Provide the (x, y) coordinate of the cell's center where the given text is located.  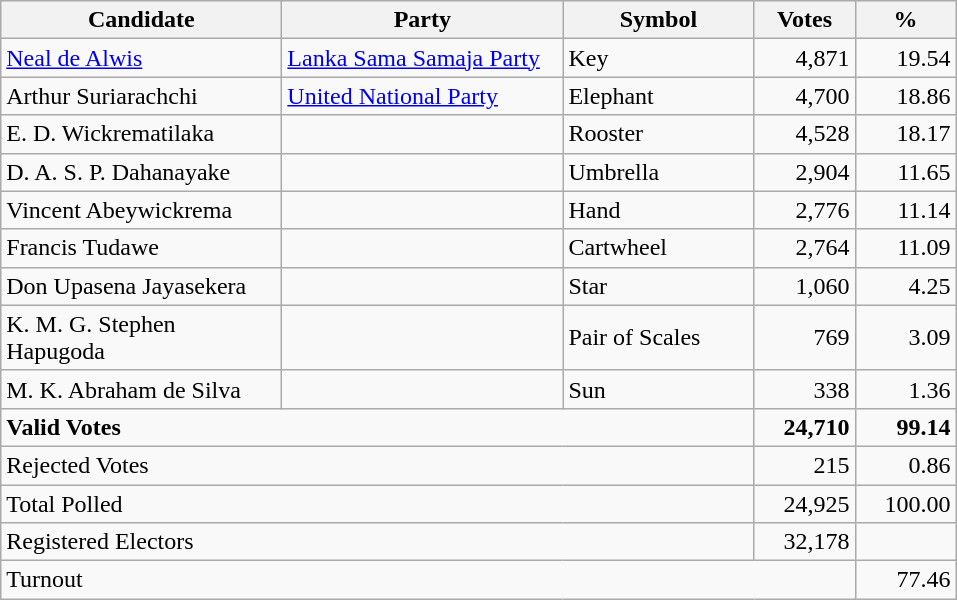
Candidate (142, 20)
Arthur Suriarachchi (142, 96)
Elephant (658, 96)
4.25 (906, 286)
11.65 (906, 172)
M. K. Abraham de Silva (142, 389)
Votes (804, 20)
100.00 (906, 503)
24,925 (804, 503)
18.86 (906, 96)
338 (804, 389)
11.14 (906, 210)
1.36 (906, 389)
4,871 (804, 58)
3.09 (906, 338)
19.54 (906, 58)
Umbrella (658, 172)
E. D. Wickrematilaka (142, 134)
4,528 (804, 134)
Sun (658, 389)
Symbol (658, 20)
24,710 (804, 427)
2,776 (804, 210)
% (906, 20)
Don Upasena Jayasekera (142, 286)
Lanka Sama Samaja Party (422, 58)
Vincent Abeywickrema (142, 210)
77.46 (906, 580)
Francis Tudawe (142, 248)
Neal de Alwis (142, 58)
Rejected Votes (378, 465)
Registered Electors (378, 542)
United National Party (422, 96)
Total Polled (378, 503)
215 (804, 465)
Turnout (428, 580)
32,178 (804, 542)
4,700 (804, 96)
2,904 (804, 172)
Party (422, 20)
Star (658, 286)
2,764 (804, 248)
D. A. S. P. Dahanayake (142, 172)
1,060 (804, 286)
769 (804, 338)
K. M. G. Stephen Hapugoda (142, 338)
Cartwheel (658, 248)
99.14 (906, 427)
Rooster (658, 134)
0.86 (906, 465)
Valid Votes (378, 427)
Pair of Scales (658, 338)
11.09 (906, 248)
Hand (658, 210)
18.17 (906, 134)
Key (658, 58)
